Return the [X, Y] coordinate for the center point of the cell that contains the specified text.  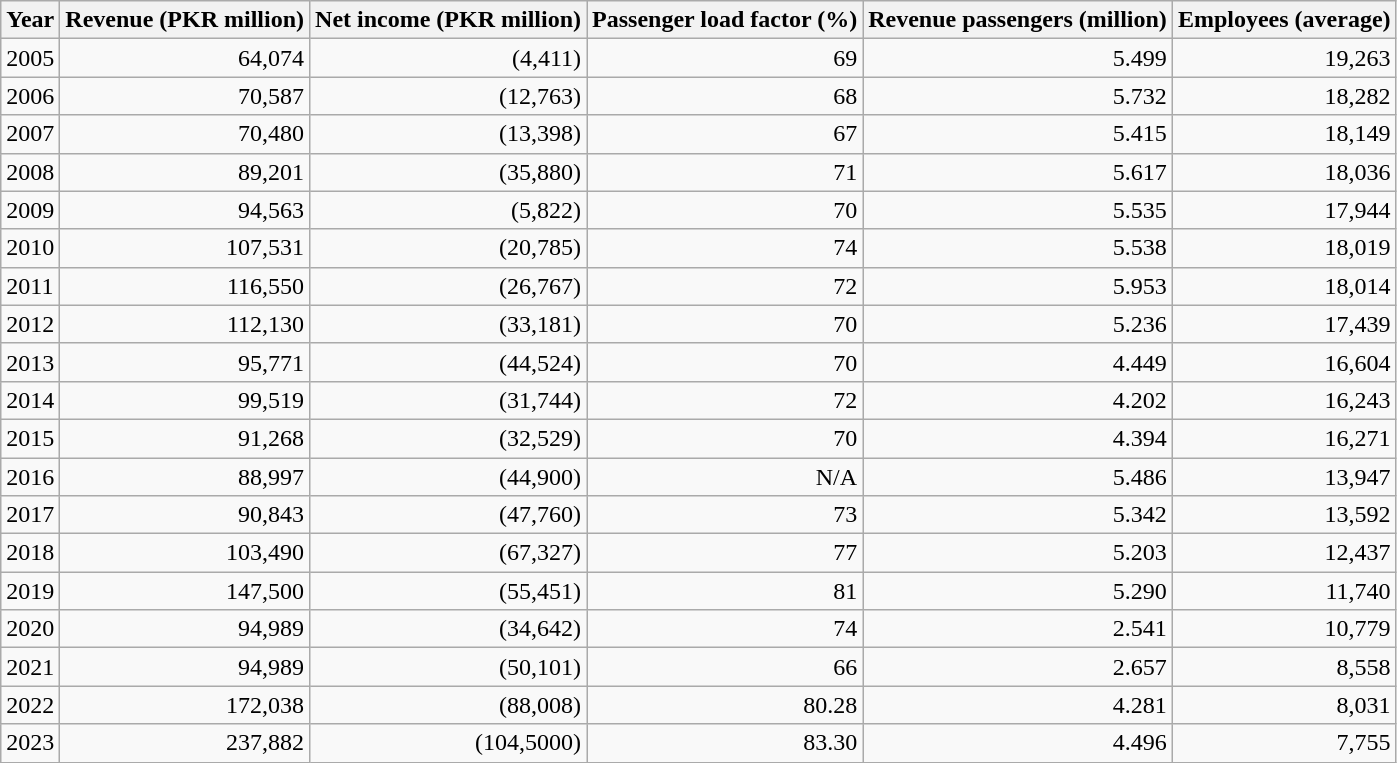
172,038 [185, 705]
95,771 [185, 362]
(47,760) [448, 515]
Year [30, 20]
N/A [725, 477]
2019 [30, 591]
11,740 [1284, 591]
(13,398) [448, 134]
99,519 [185, 400]
5.203 [1018, 553]
2.657 [1018, 667]
112,130 [185, 324]
2022 [30, 705]
(12,763) [448, 96]
10,779 [1284, 629]
91,268 [185, 438]
2011 [30, 286]
4.449 [1018, 362]
2018 [30, 553]
77 [725, 553]
Employees (average) [1284, 20]
16,271 [1284, 438]
81 [725, 591]
18,149 [1284, 134]
18,282 [1284, 96]
17,439 [1284, 324]
4.202 [1018, 400]
5.486 [1018, 477]
16,604 [1284, 362]
(55,451) [448, 591]
2012 [30, 324]
Net income (PKR million) [448, 20]
90,843 [185, 515]
2005 [30, 58]
69 [725, 58]
5.732 [1018, 96]
17,944 [1284, 210]
5.499 [1018, 58]
(5,822) [448, 210]
(35,880) [448, 172]
5.535 [1018, 210]
2007 [30, 134]
7,755 [1284, 743]
4.281 [1018, 705]
5.538 [1018, 248]
5.236 [1018, 324]
8,031 [1284, 705]
19,263 [1284, 58]
67 [725, 134]
2006 [30, 96]
8,558 [1284, 667]
2010 [30, 248]
2.541 [1018, 629]
(26,767) [448, 286]
103,490 [185, 553]
2009 [30, 210]
107,531 [185, 248]
5.290 [1018, 591]
Passenger load factor (%) [725, 20]
13,947 [1284, 477]
(20,785) [448, 248]
(67,327) [448, 553]
2016 [30, 477]
2023 [30, 743]
(44,524) [448, 362]
83.30 [725, 743]
(34,642) [448, 629]
18,036 [1284, 172]
64,074 [185, 58]
2021 [30, 667]
73 [725, 515]
5.617 [1018, 172]
13,592 [1284, 515]
5.342 [1018, 515]
70,587 [185, 96]
4.496 [1018, 743]
(88,008) [448, 705]
89,201 [185, 172]
5.415 [1018, 134]
12,437 [1284, 553]
Revenue (PKR million) [185, 20]
68 [725, 96]
71 [725, 172]
(4,411) [448, 58]
70,480 [185, 134]
2017 [30, 515]
2014 [30, 400]
(44,900) [448, 477]
147,500 [185, 591]
94,563 [185, 210]
2008 [30, 172]
16,243 [1284, 400]
(33,181) [448, 324]
80.28 [725, 705]
Revenue passengers (million) [1018, 20]
2020 [30, 629]
237,882 [185, 743]
(104,5000) [448, 743]
2015 [30, 438]
2013 [30, 362]
(50,101) [448, 667]
116,550 [185, 286]
88,997 [185, 477]
(31,744) [448, 400]
18,014 [1284, 286]
66 [725, 667]
(32,529) [448, 438]
5.953 [1018, 286]
18,019 [1284, 248]
4.394 [1018, 438]
